Return the [x, y] coordinate for the center point of the cell that contains the specified text.  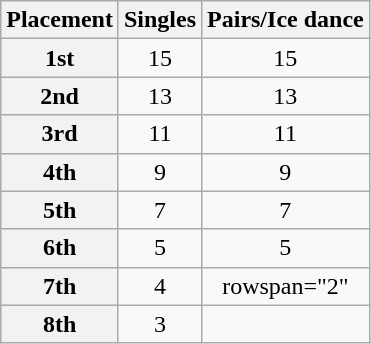
8th [60, 324]
Singles [160, 20]
Placement [60, 20]
3 [160, 324]
5th [60, 210]
4th [60, 172]
3rd [60, 134]
7th [60, 286]
4 [160, 286]
2nd [60, 96]
Pairs/Ice dance [286, 20]
6th [60, 248]
rowspan="2" [286, 286]
1st [60, 58]
